For the text-containing cell, return its midpoint in [X, Y] coordinate format. 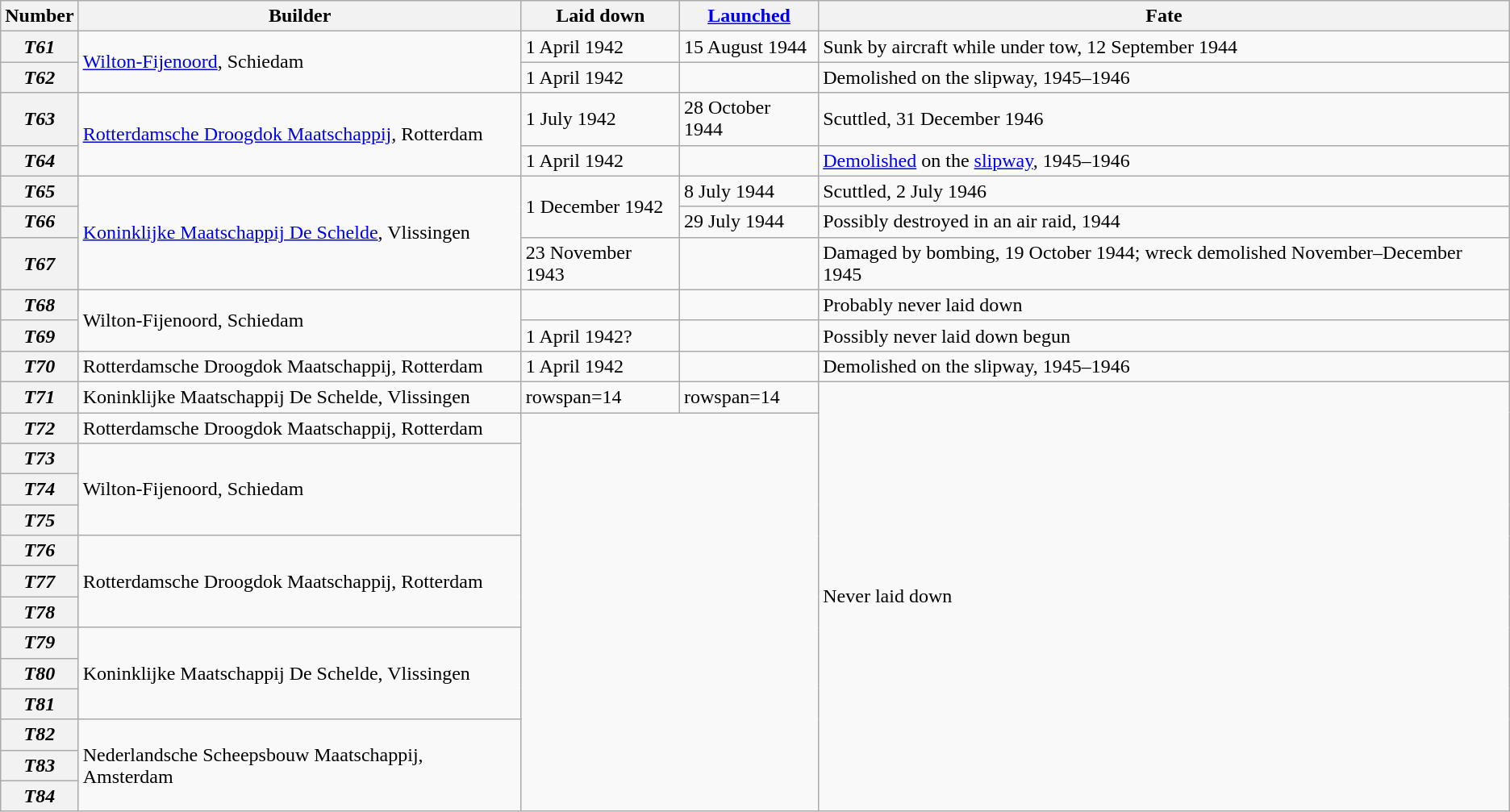
T80 [40, 673]
T63 [40, 119]
T82 [40, 735]
Scuttled, 31 December 1946 [1165, 119]
T84 [40, 796]
T81 [40, 704]
T73 [40, 459]
T67 [40, 263]
Probably never laid down [1165, 305]
T70 [40, 366]
T71 [40, 397]
Possibly never laid down begun [1165, 335]
1 December 1942 [600, 206]
Fate [1165, 16]
T77 [40, 581]
T61 [40, 47]
Sunk by aircraft while under tow, 12 September 1944 [1165, 47]
Never laid down [1165, 597]
Builder [300, 16]
T78 [40, 612]
T79 [40, 643]
Possibly destroyed in an air raid, 1944 [1165, 222]
Nederlandsche Scheepsbouw Maatschappij, Amsterdam [300, 765]
T74 [40, 489]
Number [40, 16]
1 July 1942 [600, 119]
T69 [40, 335]
1 April 1942? [600, 335]
T76 [40, 551]
T62 [40, 77]
Launched [749, 16]
T65 [40, 191]
28 October 1944 [749, 119]
Damaged by bombing, 19 October 1944; wreck demolished November–December 1945 [1165, 263]
T75 [40, 520]
T64 [40, 160]
T83 [40, 765]
Laid down [600, 16]
Scuttled, 2 July 1946 [1165, 191]
T68 [40, 305]
T66 [40, 222]
15 August 1944 [749, 47]
8 July 1944 [749, 191]
T72 [40, 428]
23 November 1943 [600, 263]
29 July 1944 [749, 222]
